Determine the (x, y) coordinate at the center of the cell enclosing the given text.  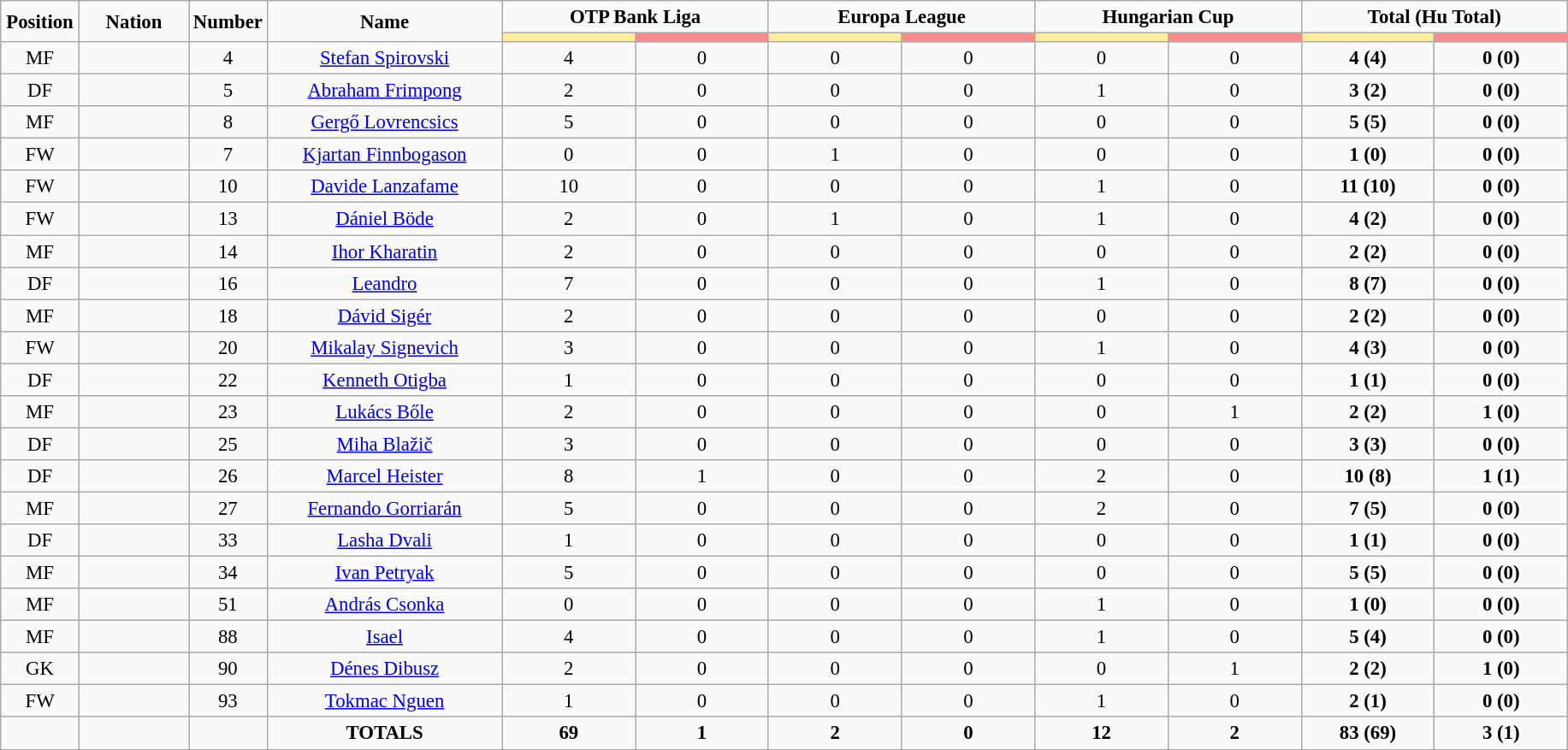
83 (69) (1368, 734)
Ivan Petryak (385, 573)
Davide Lanzafame (385, 187)
18 (228, 316)
20 (228, 347)
GK (40, 669)
Isael (385, 637)
Total (Hu Total) (1435, 17)
93 (228, 701)
Gergő Lovrencsics (385, 122)
14 (228, 251)
Dávid Sigér (385, 316)
Tokmac Nguen (385, 701)
András Csonka (385, 605)
12 (1102, 734)
Number (228, 21)
69 (569, 734)
Leandro (385, 283)
10 (8) (1368, 476)
OTP Bank Liga (635, 17)
7 (5) (1368, 508)
Name (385, 21)
90 (228, 669)
34 (228, 573)
25 (228, 444)
Lasha Dvali (385, 540)
22 (228, 380)
Nation (133, 21)
Position (40, 21)
8 (7) (1368, 283)
Miha Blažič (385, 444)
23 (228, 412)
Kenneth Otigba (385, 380)
TOTALS (385, 734)
27 (228, 508)
Fernando Gorriarán (385, 508)
Abraham Frimpong (385, 91)
13 (228, 219)
88 (228, 637)
4 (3) (1368, 347)
Mikalay Signevich (385, 347)
11 (10) (1368, 187)
Dániel Böde (385, 219)
Ihor Kharatin (385, 251)
Lukács Bőle (385, 412)
33 (228, 540)
51 (228, 605)
Europa League (902, 17)
Stefan Spirovski (385, 58)
Marcel Heister (385, 476)
4 (4) (1368, 58)
4 (2) (1368, 219)
3 (2) (1368, 91)
Hungarian Cup (1169, 17)
5 (4) (1368, 637)
3 (3) (1368, 444)
16 (228, 283)
26 (228, 476)
2 (1) (1368, 701)
3 (1) (1501, 734)
Dénes Dibusz (385, 669)
Kjartan Finnbogason (385, 155)
